Provide the (x, y) coordinate of the cell's center where the given text is located.  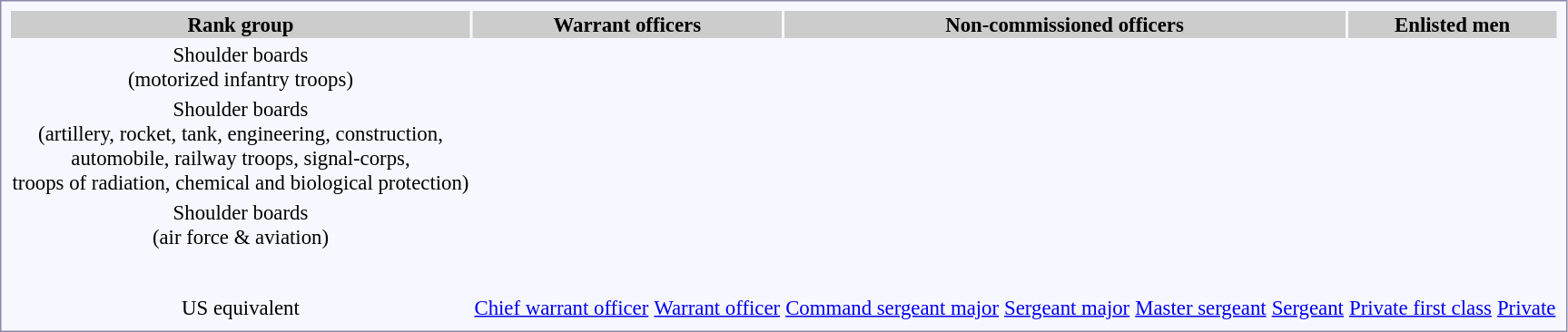
Rank group (241, 24)
Private (1526, 308)
Warrant officers (627, 24)
Warrant officer (717, 308)
Non-commissioned officers (1065, 24)
Master sergeant (1200, 308)
Sergeant (1307, 308)
Shoulder boards(air force & aviation) (241, 225)
Enlisted men (1452, 24)
Command sergeant major (892, 308)
US equivalent (241, 308)
Private first class (1420, 308)
Sergeant major (1068, 308)
Shoulder boards(motorized infantry troops) (241, 67)
Chief warrant officer (561, 308)
